For the text-containing cell, return its midpoint in (X, Y) coordinate format. 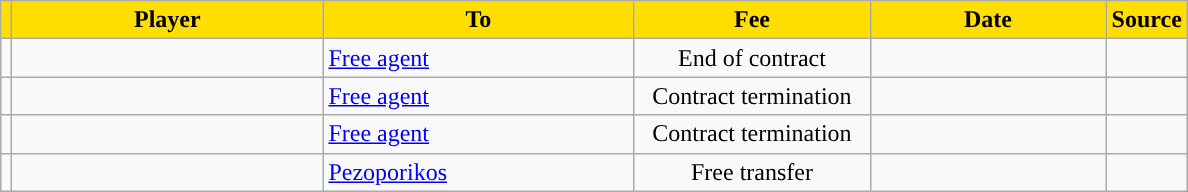
Player (168, 20)
Pezoporikos (478, 172)
To (478, 20)
Free transfer (752, 172)
Date (988, 20)
End of contract (752, 58)
Fee (752, 20)
Source (1146, 20)
